Scan for the cell matching the given text and deliver its [x, y] coordinate at center. 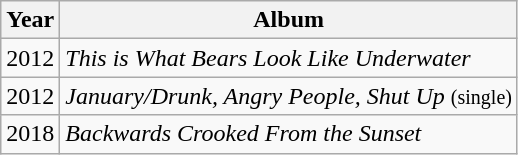
This is What Bears Look Like Underwater [289, 58]
Year [30, 20]
Backwards Crooked From the Sunset [289, 134]
Album [289, 20]
January/Drunk, Angry People, Shut Up (single) [289, 96]
2018 [30, 134]
